Return [x, y] of the center of cell containing provided text 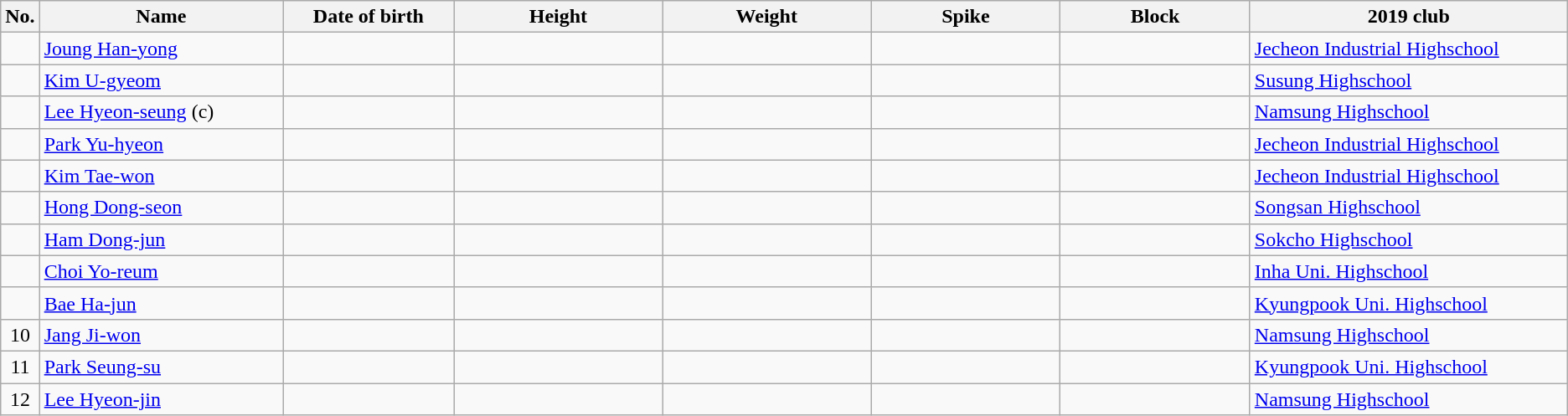
Sokcho Highschool [1409, 239]
Songsan Highschool [1409, 208]
Susung Highschool [1409, 80]
Bae Ha-jun [161, 303]
10 [20, 335]
11 [20, 367]
Ham Dong-jun [161, 239]
Kim U-gyeom [161, 80]
Lee Hyeon-seung (c) [161, 112]
Block [1155, 17]
Choi Yo-reum [161, 271]
Park Seung-su [161, 367]
Name [161, 17]
2019 club [1409, 17]
Weight [767, 17]
Kim Tae-won [161, 176]
12 [20, 399]
Date of birth [369, 17]
Park Yu-hyeon [161, 144]
Inha Uni. Highschool [1409, 271]
Lee Hyeon-jin [161, 399]
Hong Dong-seon [161, 208]
Joung Han-yong [161, 49]
Jang Ji-won [161, 335]
No. [20, 17]
Spike [966, 17]
Height [558, 17]
